Output the [X, Y] coordinate of the center of the cell containing the given text.  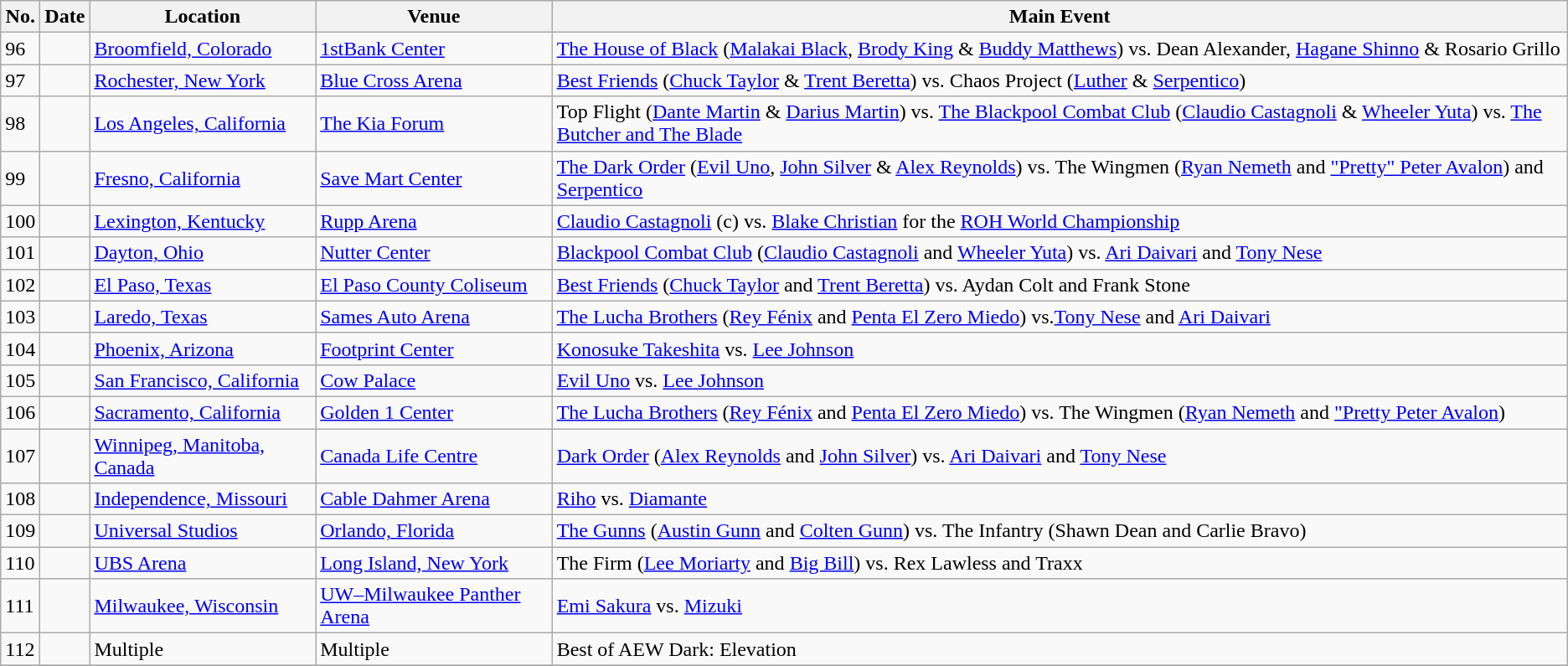
Footprint Center [434, 348]
The Lucha Brothers (Rey Fénix and Penta El Zero Miedo) vs.Tony Nese and Ari Daivari [1060, 317]
Los Angeles, California [203, 124]
Independence, Missouri [203, 499]
The Lucha Brothers (Rey Fénix and Penta El Zero Miedo) vs. The Wingmen (Ryan Nemeth and "Pretty Peter Avalon) [1060, 412]
The Gunns (Austin Gunn and Colten Gunn) vs. The Infantry (Shawn Dean and Carlie Bravo) [1060, 531]
106 [20, 412]
Dayton, Ohio [203, 253]
Long Island, New York [434, 563]
Claudio Castagnoli (c) vs. Blake Christian for the ROH World Championship [1060, 221]
103 [20, 317]
105 [20, 380]
Fresno, California [203, 178]
Rupp Arena [434, 221]
Phoenix, Arizona [203, 348]
Location [203, 17]
The House of Black (Malakai Black, Brody King & Buddy Matthews) vs. Dean Alexander, Hagane Shinno & Rosario Grillo [1060, 49]
Best Friends (Chuck Taylor and Trent Beretta) vs. Aydan Colt and Frank Stone [1060, 285]
Canada Life Centre [434, 456]
Dark Order (Alex Reynolds and John Silver) vs. Ari Daivari and Tony Nese [1060, 456]
1stBank Center [434, 49]
Milwaukee, Wisconsin [203, 607]
Winnipeg, Manitoba, Canada [203, 456]
96 [20, 49]
98 [20, 124]
109 [20, 531]
Sacramento, California [203, 412]
101 [20, 253]
The Dark Order (Evil Uno, John Silver & Alex Reynolds) vs. The Wingmen (Ryan Nemeth and "Pretty" Peter Avalon) and Serpentico [1060, 178]
Venue [434, 17]
111 [20, 607]
Emi Sakura vs. Mizuki [1060, 607]
Cable Dahmer Arena [434, 499]
Riho vs. Diamante [1060, 499]
UW–Milwaukee Panther Arena [434, 607]
Blackpool Combat Club (Claudio Castagnoli and Wheeler Yuta) vs. Ari Daivari and Tony Nese [1060, 253]
104 [20, 348]
108 [20, 499]
Universal Studios [203, 531]
97 [20, 80]
El Paso County Coliseum [434, 285]
Konosuke Takeshita vs. Lee Johnson [1060, 348]
Broomfield, Colorado [203, 49]
Cow Palace [434, 380]
102 [20, 285]
Best Friends (Chuck Taylor & Trent Beretta) vs. Chaos Project (Luther & Serpentico) [1060, 80]
Evil Uno vs. Lee Johnson [1060, 380]
100 [20, 221]
Rochester, New York [203, 80]
Golden 1 Center [434, 412]
Best of AEW Dark: Elevation [1060, 649]
Date [65, 17]
112 [20, 649]
Blue Cross Arena [434, 80]
110 [20, 563]
99 [20, 178]
Laredo, Texas [203, 317]
107 [20, 456]
UBS Arena [203, 563]
San Francisco, California [203, 380]
Main Event [1060, 17]
Save Mart Center [434, 178]
The Kia Forum [434, 124]
El Paso, Texas [203, 285]
No. [20, 17]
The Firm (Lee Moriarty and Big Bill) vs. Rex Lawless and Traxx [1060, 563]
Nutter Center [434, 253]
Top Flight (Dante Martin & Darius Martin) vs. The Blackpool Combat Club (Claudio Castagnoli & Wheeler Yuta) vs. The Butcher and The Blade [1060, 124]
Orlando, Florida [434, 531]
Lexington, Kentucky [203, 221]
Sames Auto Arena [434, 317]
